Identify which cell holds the provided text, then report its [X, Y] central coordinate. 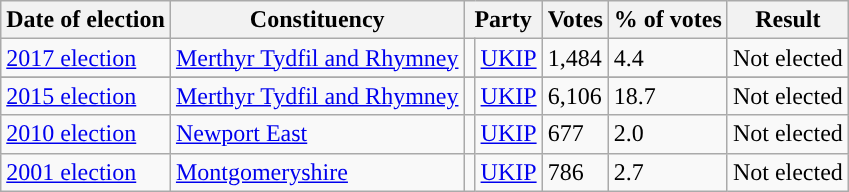
6,106 [575, 96]
Montgomeryshire [317, 172]
Constituency [317, 20]
2001 election [86, 172]
2015 election [86, 96]
2017 election [86, 58]
786 [575, 172]
18.7 [668, 96]
2.0 [668, 134]
Votes [575, 20]
Party [503, 20]
Newport East [317, 134]
1,484 [575, 58]
Result [788, 20]
2010 election [86, 134]
2.7 [668, 172]
Date of election [86, 20]
4.4 [668, 58]
677 [575, 134]
% of votes [668, 20]
